Output the [x, y] coordinate of the center of the cell containing the given text.  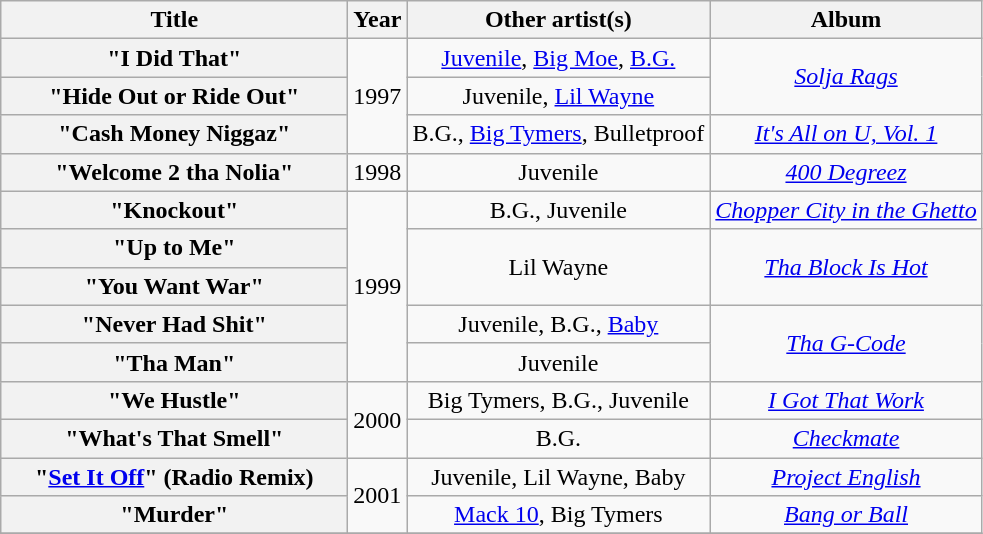
"Murder" [174, 515]
"We Hustle" [174, 400]
Mack 10, Big Tymers [558, 515]
400 Degreez [846, 172]
B.G., Big Tymers, Bulletproof [558, 134]
2000 [378, 419]
"Set It Off" (Radio Remix) [174, 477]
It's All on U, Vol. 1 [846, 134]
I Got That Work [846, 400]
Juvenile, B.G., Baby [558, 324]
"Welcome 2 tha Nolia" [174, 172]
Juvenile, Lil Wayne [558, 96]
B.G. [558, 438]
Lil Wayne [558, 267]
"I Did That" [174, 58]
Bang or Ball [846, 515]
Juvenile, Big Moe, B.G. [558, 58]
2001 [378, 496]
1998 [378, 172]
"Knockout" [174, 210]
Checkmate [846, 438]
Juvenile, Lil Wayne, Baby [558, 477]
"Never Had Shit" [174, 324]
Big Tymers, B.G., Juvenile [558, 400]
Year [378, 20]
Album [846, 20]
Project English [846, 477]
Other artist(s) [558, 20]
"What's That Smell" [174, 438]
Tha Block Is Hot [846, 267]
"You Want War" [174, 286]
"Tha Man" [174, 362]
1999 [378, 286]
"Hide Out or Ride Out" [174, 96]
"Cash Money Niggaz" [174, 134]
Title [174, 20]
1997 [378, 96]
B.G., Juvenile [558, 210]
Tha G-Code [846, 343]
Solja Rags [846, 77]
Chopper City in the Ghetto [846, 210]
"Up to Me" [174, 248]
